Extract the [X, Y] coordinate from the center of the cell holding the provided text.  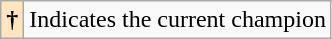
† [12, 20]
Indicates the current champion [178, 20]
